From the cell containing the given text, extract its center point as [x, y] coordinate. 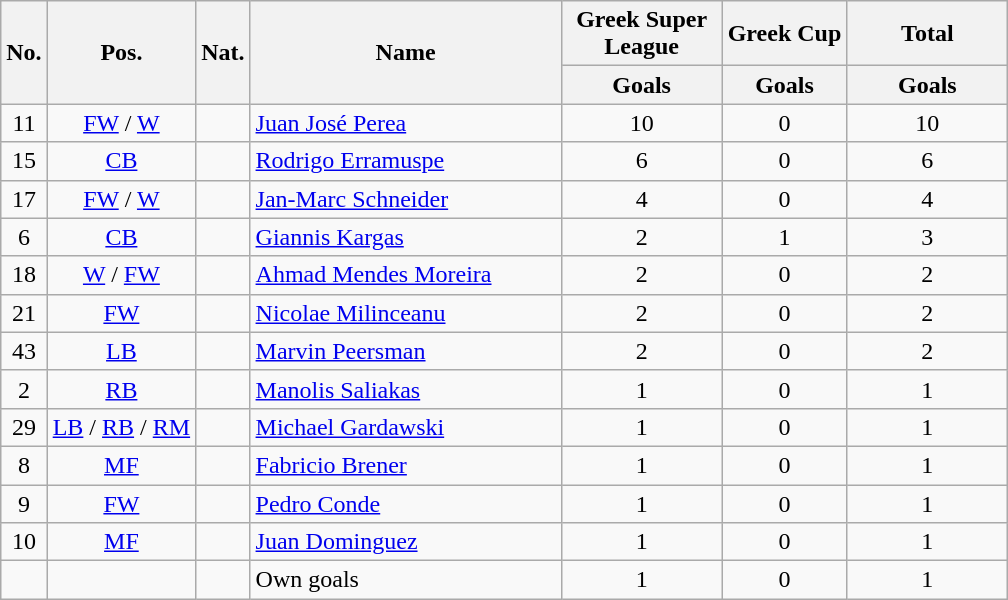
Juan Dominguez [406, 542]
Pos. [121, 52]
15 [24, 161]
9 [24, 503]
No. [24, 52]
8 [24, 465]
Giannis Kargas [406, 237]
Greek Super League [642, 34]
Michael Gardawski [406, 427]
Pedro Conde [406, 503]
18 [24, 275]
Greek Cup [784, 34]
Name [406, 52]
Nat. [223, 52]
Jan-Marc Schneider [406, 199]
LB [121, 351]
RB [121, 389]
Rodrigo Erramuspe [406, 161]
Ahmad Mendes Moreira [406, 275]
Own goals [406, 580]
W / FW [121, 275]
3 [928, 237]
Nicolae Milinceanu [406, 313]
21 [24, 313]
Juan José Perea [406, 123]
43 [24, 351]
11 [24, 123]
Marvin Peersman [406, 351]
Total [928, 34]
LB / RB / RM [121, 427]
Fabricio Brener [406, 465]
Manolis Saliakas [406, 389]
29 [24, 427]
17 [24, 199]
